Identify which cell holds the provided text, then report its (X, Y) central coordinate. 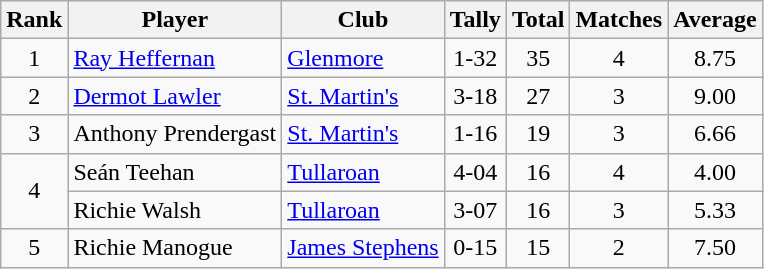
6.66 (716, 134)
3-18 (475, 96)
Anthony Prendergast (175, 134)
4.00 (716, 172)
9.00 (716, 96)
Club (363, 20)
1-32 (475, 58)
Richie Walsh (175, 210)
Rank (34, 20)
19 (538, 134)
35 (538, 58)
0-15 (475, 248)
Total (538, 20)
Ray Heffernan (175, 58)
Glenmore (363, 58)
Average (716, 20)
8.75 (716, 58)
3-07 (475, 210)
Seán Teehan (175, 172)
4-04 (475, 172)
Dermot Lawler (175, 96)
Player (175, 20)
Tally (475, 20)
1-16 (475, 134)
7.50 (716, 248)
1 (34, 58)
James Stephens (363, 248)
Richie Manogue (175, 248)
5 (34, 248)
15 (538, 248)
5.33 (716, 210)
Matches (619, 20)
27 (538, 96)
